Return (x, y) of the center of cell containing provided text 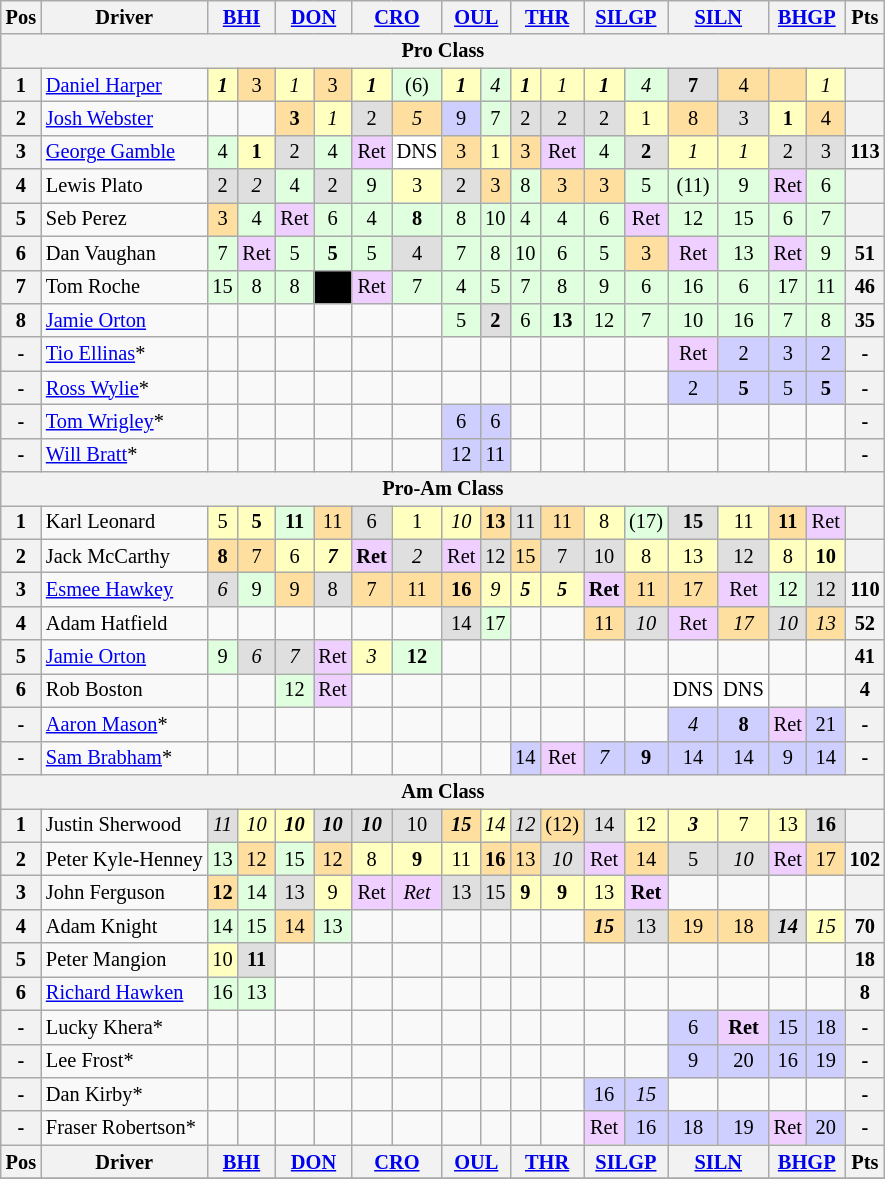
Rob Boston (124, 690)
Lee Frost* (124, 1061)
Daniel Harper (124, 85)
70 (865, 926)
Fraser Robertson* (124, 1128)
Tom Wrigley* (124, 421)
Adam Hatfield (124, 623)
41 (865, 657)
(11) (693, 186)
Karl Leonard (124, 522)
Tio Ellinas* (124, 354)
113 (865, 152)
(12) (562, 825)
Ross Wylie* (124, 388)
Pro-Am Class (443, 489)
Esmee Hawkey (124, 589)
35 (865, 320)
Seb Perez (124, 219)
102 (865, 859)
Aaron Mason* (124, 724)
52 (865, 623)
110 (865, 589)
Peter Mangion (124, 960)
Dan Vaughan (124, 253)
Peter Kyle-Henney (124, 859)
Pro Class (443, 51)
(17) (646, 522)
Jack McCarthy (124, 556)
Tom Roche (124, 287)
51 (865, 253)
Adam Knight (124, 926)
Richard Hawken (124, 993)
Dan Kirby* (124, 1094)
46 (865, 287)
Sam Brabham* (124, 758)
21 (826, 724)
Am Class (443, 791)
Justin Sherwood (124, 825)
Josh Webster (124, 118)
George Gamble (124, 152)
Lewis Plato (124, 186)
John Ferguson (124, 892)
Will Bratt* (124, 455)
Lucky Khera* (124, 1027)
(6) (417, 85)
